For the text-containing cell, return its midpoint in [x, y] coordinate format. 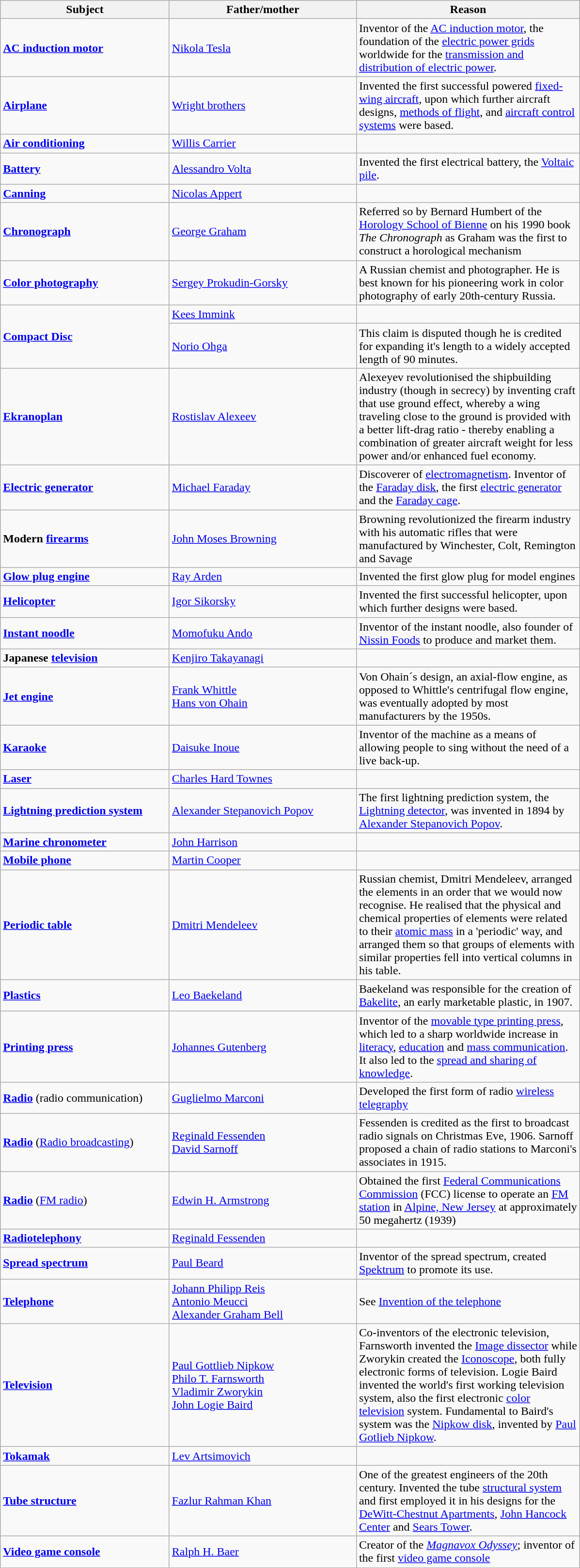
AC induction motor [85, 48]
Inventor of the spread spectrum, created Spektrum to promote its use. [468, 1263]
Nikola Tesla [263, 48]
Instant noodle [85, 633]
Mobile phone [85, 860]
Charles Hard Townes [263, 779]
Karaoke [85, 747]
Modern firearms [85, 539]
Von Ohain´s design, an axial-flow engine, as opposed to Whittle's centrifugal flow engine, was eventually adopted by most manufacturers by the 1950s. [468, 696]
Momofuku Ando [263, 633]
Invented the first glow plug for model engines [468, 577]
Inventor of the instant noodle, also founder of Nissin Foods to produce and market them. [468, 633]
Telephone [85, 1301]
Invented the first electrical battery, the Voltaic pile. [468, 169]
Radiotelephony [85, 1238]
John Harrison [263, 842]
Paul Beard [263, 1263]
Chronograph [85, 232]
Tube structure [85, 1501]
This claim is disputed though he is credited for expanding it's length to a widely accepted length of 90 minutes. [468, 346]
Reginald Fessenden David Sarnoff [263, 1142]
Nicolas Appert [263, 193]
Electric generator [85, 487]
George Graham [263, 232]
Inventor of the machine as a means of allowing people to sing without the need of a live back-up. [468, 747]
Canning [85, 193]
Invented the first successful helicopter, upon which further designs were based. [468, 602]
Johannes Gutenberg [263, 1046]
Ralph H. Baer [263, 1552]
Norio Ohga [263, 346]
Martin Cooper [263, 860]
Reginald Fessenden [263, 1238]
Color photography [85, 283]
Marine chronometer [85, 842]
Paul Gottlieb NipkowPhilo T. FarnsworthVladimir ZworykinJohn Logie Baird [263, 1385]
Creator of the Magnavox Odyssey; inventor of the first video game console [468, 1552]
Guglielmo Marconi [263, 1097]
Lev Artsimovich [263, 1456]
Subject [85, 10]
Printing press [85, 1046]
Inventor of the AC induction motor, the foundation of the electric power grids worldwide for the transmission and distribution of electric power. [468, 48]
Discoverer of electromagnetism. Inventor of the Faraday disk, the first electric generator and the Faraday cage. [468, 487]
Leo Baekeland [263, 996]
Rostislav Alexeev [263, 416]
Video game console [85, 1552]
Father/mother [263, 10]
Radio (radio communication) [85, 1097]
Airplane [85, 106]
Tokamak [85, 1456]
Ray Arden [263, 577]
Frank Whittle Hans von Ohain [263, 696]
Developed the first form of radio wireless telegraphy [468, 1097]
Battery [85, 169]
Radio (Radio broadcasting) [85, 1142]
Compact Disc [85, 336]
Willis Carrier [263, 143]
Helicopter [85, 602]
Igor Sikorsky [263, 602]
See Invention of the telephone [468, 1301]
Radio (FM radio) [85, 1200]
Edwin H. Armstrong [263, 1200]
A Russian chemist and photographer. He is best known for his pioneering work in color photography of early 20th-century Russia. [468, 283]
Browning revolutionized the firearm industry with his automatic rifles that were manufactured by Winchester, Colt, Remington and Savage [468, 539]
Lightning prediction system [85, 810]
Baekeland was responsible for the creation of Bakelite, an early marketable plastic, in 1907. [468, 996]
Johann Philipp Reis Antonio Meucci Alexander Graham Bell [263, 1301]
Fazlur Rahman Khan [263, 1501]
Kenjiro Takayanagi [263, 658]
Television [85, 1385]
Spread spectrum [85, 1263]
Dmitri Mendeleev [263, 925]
Ekranoplan [85, 416]
Kees Immink [263, 314]
Glow plug engine [85, 577]
Japanese television [85, 658]
Daisuke Inoue [263, 747]
Air conditioning [85, 143]
John Moses Browning [263, 539]
Wright brothers [263, 106]
Alexander Stepanovich Popov [263, 810]
Sergey Prokudin-Gorsky [263, 283]
Periodic table [85, 925]
Plastics [85, 996]
Michael Faraday [263, 487]
Reason [468, 10]
Jet engine [85, 696]
Laser [85, 779]
Alessandro Volta [263, 169]
The first lightning prediction system, the Lightning detector, was invented in 1894 by Alexander Stepanovich Popov. [468, 810]
